Find where the given text appears and provide that cell's center as [X, Y] coordinate. 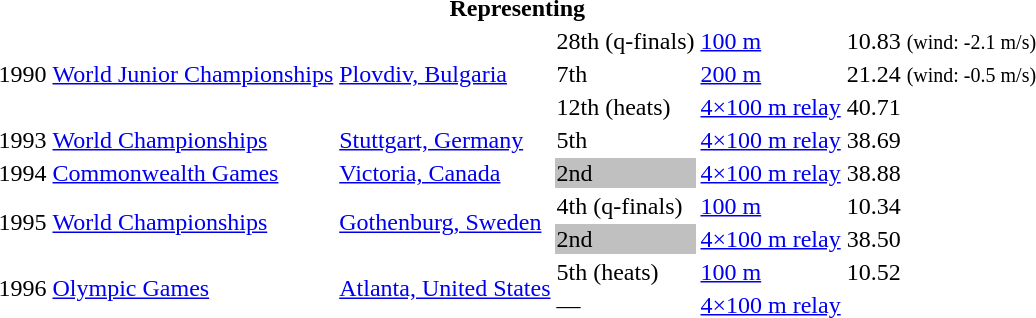
5th [626, 140]
5th (heats) [626, 272]
World Junior Championships [193, 74]
Commonwealth Games [193, 173]
Plovdiv, Bulgaria [445, 74]
12th (heats) [626, 107]
Gothenburg, Sweden [445, 222]
7th [626, 74]
200 m [770, 74]
4th (q-finals) [626, 206]
Victoria, Canada [445, 173]
Stuttgart, Germany [445, 140]
28th (q-finals) [626, 41]
